For the text-containing cell, return its midpoint in [x, y] coordinate format. 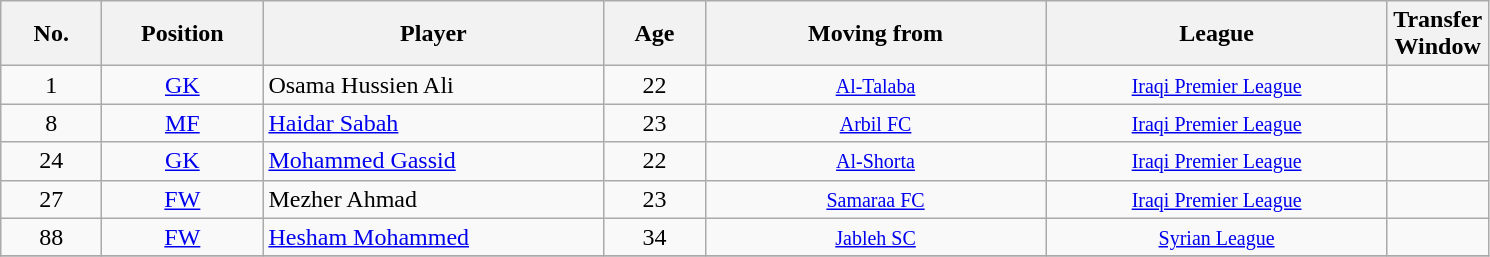
Syrian League [1216, 237]
27 [52, 199]
24 [52, 161]
Age [654, 34]
Samaraa FC [876, 199]
Player [434, 34]
Al-Talaba [876, 85]
MF [182, 123]
Arbil FC [876, 123]
1 [52, 85]
Position [182, 34]
Al-Shorta [876, 161]
No. [52, 34]
Moving from [876, 34]
League [1216, 34]
Jableh SC [876, 237]
8 [52, 123]
Mezher Ahmad [434, 199]
88 [52, 237]
34 [654, 237]
Transfer Window [1438, 34]
Hesham Mohammed [434, 237]
Mohammed Gassid [434, 161]
Osama Hussien Ali [434, 85]
Haidar Sabah [434, 123]
